Provide the [x, y] coordinate of the cell's center where the given text is located.  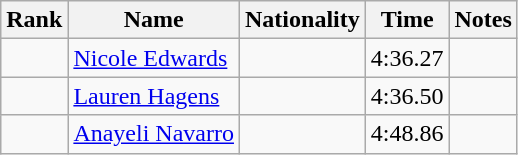
4:36.50 [407, 96]
Rank [34, 20]
Nicole Edwards [154, 58]
Time [407, 20]
Anayeli Navarro [154, 134]
Lauren Hagens [154, 96]
Notes [483, 20]
4:48.86 [407, 134]
Name [154, 20]
4:36.27 [407, 58]
Nationality [303, 20]
